Return the (X, Y) coordinate for the center point of the cell that contains the specified text.  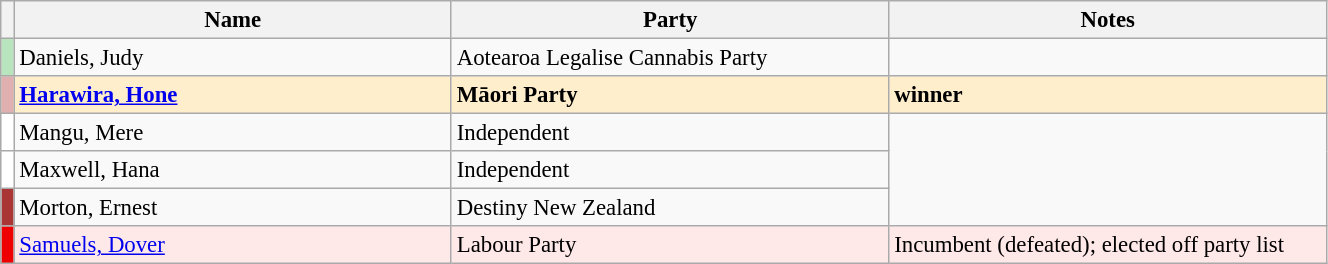
Māori Party (670, 95)
Party (670, 20)
Daniels, Judy (232, 58)
Samuels, Dover (232, 245)
winner (1108, 95)
Aotearoa Legalise Cannabis Party (670, 58)
Morton, Ernest (232, 208)
Maxwell, Hana (232, 170)
Name (232, 20)
Notes (1108, 20)
Destiny New Zealand (670, 208)
Harawira, Hone (232, 95)
Labour Party (670, 245)
Mangu, Mere (232, 133)
Incumbent (defeated); elected off party list (1108, 245)
